Output the [X, Y] coordinate of the center of the cell containing the given text.  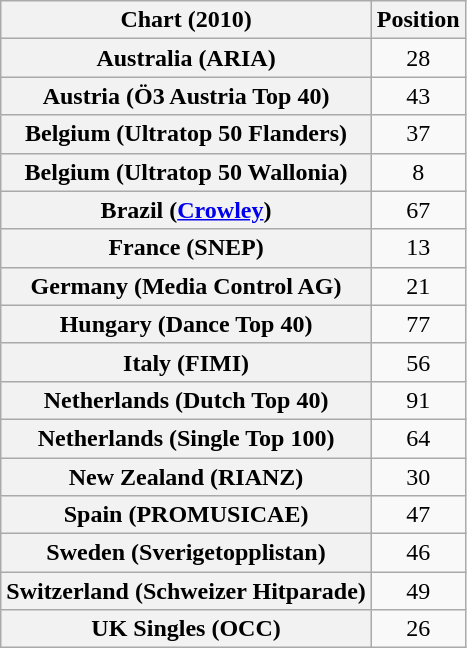
8 [418, 172]
Hungary (Dance Top 40) [186, 324]
43 [418, 96]
30 [418, 477]
Germany (Media Control AG) [186, 286]
Brazil (Crowley) [186, 210]
Spain (PROMUSICAE) [186, 515]
Austria (Ö3 Austria Top 40) [186, 96]
56 [418, 362]
Australia (ARIA) [186, 58]
Italy (FIMI) [186, 362]
New Zealand (RIANZ) [186, 477]
Netherlands (Single Top 100) [186, 438]
Sweden (Sverigetopplistan) [186, 553]
64 [418, 438]
Switzerland (Schweizer Hitparade) [186, 591]
47 [418, 515]
Belgium (Ultratop 50 Flanders) [186, 134]
49 [418, 591]
28 [418, 58]
67 [418, 210]
France (SNEP) [186, 248]
Belgium (Ultratop 50 Wallonia) [186, 172]
13 [418, 248]
91 [418, 400]
Position [418, 20]
Chart (2010) [186, 20]
26 [418, 629]
21 [418, 286]
77 [418, 324]
UK Singles (OCC) [186, 629]
46 [418, 553]
37 [418, 134]
Netherlands (Dutch Top 40) [186, 400]
